Provide the (x, y) coordinate of the cell's center where the given text is located.  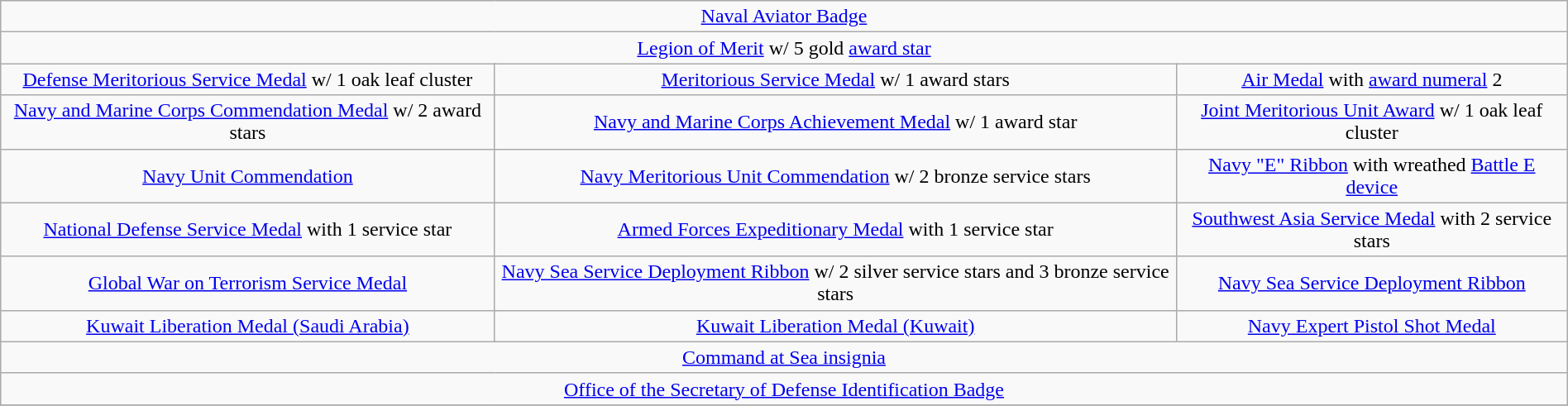
Global War on Terrorism Service Medal (248, 283)
Navy and Marine Corps Commendation Medal w/ 2 award stars (248, 122)
Navy Sea Service Deployment Ribbon w/ 2 silver service stars and 3 bronze service stars (835, 283)
Office of the Secretary of Defense Identification Badge (784, 389)
Air Medal with award numeral 2 (1371, 79)
Defense Meritorious Service Medal w/ 1 oak leaf cluster (248, 79)
Kuwait Liberation Medal (Saudi Arabia) (248, 326)
Navy Meritorious Unit Commendation w/ 2 bronze service stars (835, 175)
Legion of Merit w/ 5 gold award star (784, 48)
Armed Forces Expeditionary Medal with 1 service star (835, 230)
Southwest Asia Service Medal with 2 service stars (1371, 230)
Navy Unit Commendation (248, 175)
Meritorious Service Medal w/ 1 award stars (835, 79)
Navy "E" Ribbon with wreathed Battle E device (1371, 175)
Navy Expert Pistol Shot Medal (1371, 326)
Kuwait Liberation Medal (Kuwait) (835, 326)
Naval Aviator Badge (784, 17)
Navy Sea Service Deployment Ribbon (1371, 283)
Command at Sea insignia (784, 357)
National Defense Service Medal with 1 service star (248, 230)
Joint Meritorious Unit Award w/ 1 oak leaf cluster (1371, 122)
Navy and Marine Corps Achievement Medal w/ 1 award star (835, 122)
